From the cell containing the given text, extract its center point as (X, Y) coordinate. 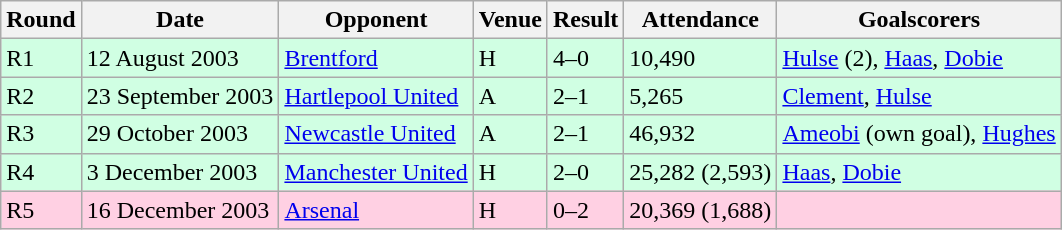
2–0 (585, 172)
0–2 (585, 210)
4–0 (585, 58)
Clement, Hulse (919, 96)
25,282 (2,593) (700, 172)
Haas, Dobie (919, 172)
R5 (41, 210)
3 December 2003 (180, 172)
Result (585, 20)
Newcastle United (376, 134)
Arsenal (376, 210)
Venue (510, 20)
29 October 2003 (180, 134)
12 August 2003 (180, 58)
R2 (41, 96)
Round (41, 20)
5,265 (700, 96)
Brentford (376, 58)
Attendance (700, 20)
R3 (41, 134)
Opponent (376, 20)
10,490 (700, 58)
Hartlepool United (376, 96)
Date (180, 20)
R1 (41, 58)
R4 (41, 172)
23 September 2003 (180, 96)
Goalscorers (919, 20)
46,932 (700, 134)
20,369 (1,688) (700, 210)
16 December 2003 (180, 210)
Hulse (2), Haas, Dobie (919, 58)
Manchester United (376, 172)
Ameobi (own goal), Hughes (919, 134)
